Output the [x, y] coordinate of the center of the cell containing the given text.  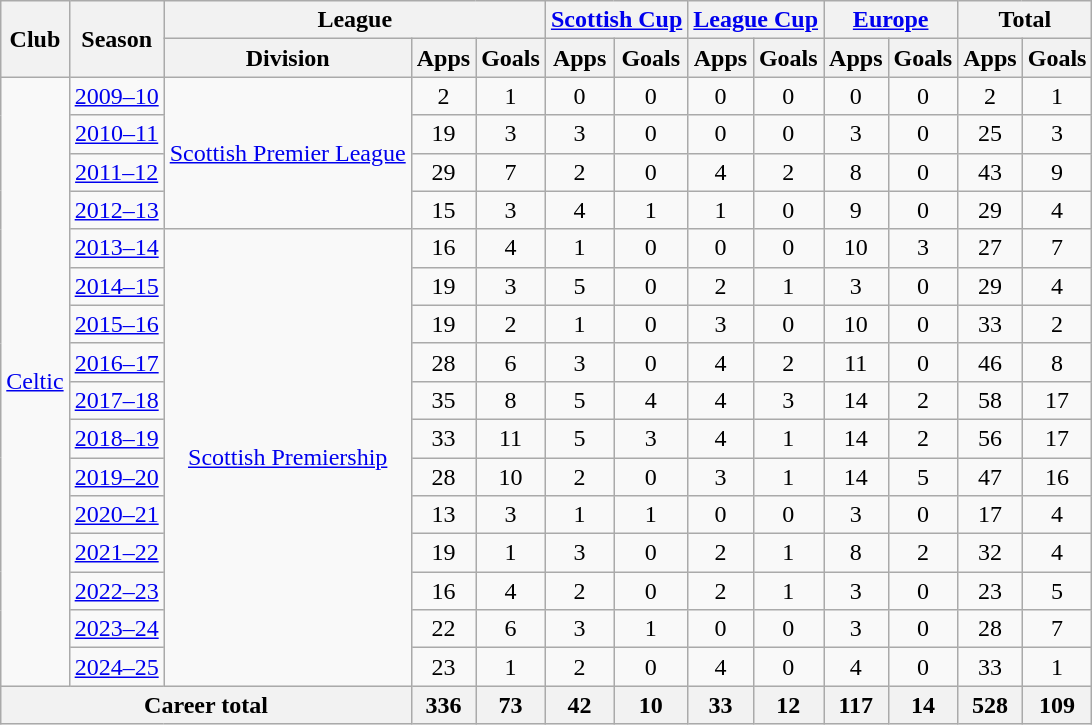
Season [116, 39]
2014–15 [116, 286]
13 [443, 515]
2011–12 [116, 172]
27 [990, 248]
15 [443, 210]
56 [990, 438]
42 [579, 705]
35 [443, 400]
2013–14 [116, 248]
Celtic [35, 382]
32 [990, 553]
22 [443, 629]
2020–21 [116, 515]
2015–16 [116, 324]
46 [990, 362]
58 [990, 400]
2009–10 [116, 96]
League Cup [756, 20]
Division [288, 58]
Scottish Cup [616, 20]
2024–25 [116, 667]
League [354, 20]
Total [1025, 20]
2019–20 [116, 477]
2012–13 [116, 210]
Scottish Premiership [288, 458]
47 [990, 477]
2023–24 [116, 629]
2010–11 [116, 134]
Career total [206, 705]
25 [990, 134]
109 [1057, 705]
2021–22 [116, 553]
528 [990, 705]
73 [511, 705]
Scottish Premier League [288, 153]
Club [35, 39]
2016–17 [116, 362]
336 [443, 705]
43 [990, 172]
2017–18 [116, 400]
Europe [891, 20]
117 [856, 705]
2018–19 [116, 438]
2022–23 [116, 591]
12 [788, 705]
